Search for the cell housing the specified text and yield its [X, Y] center coordinate. 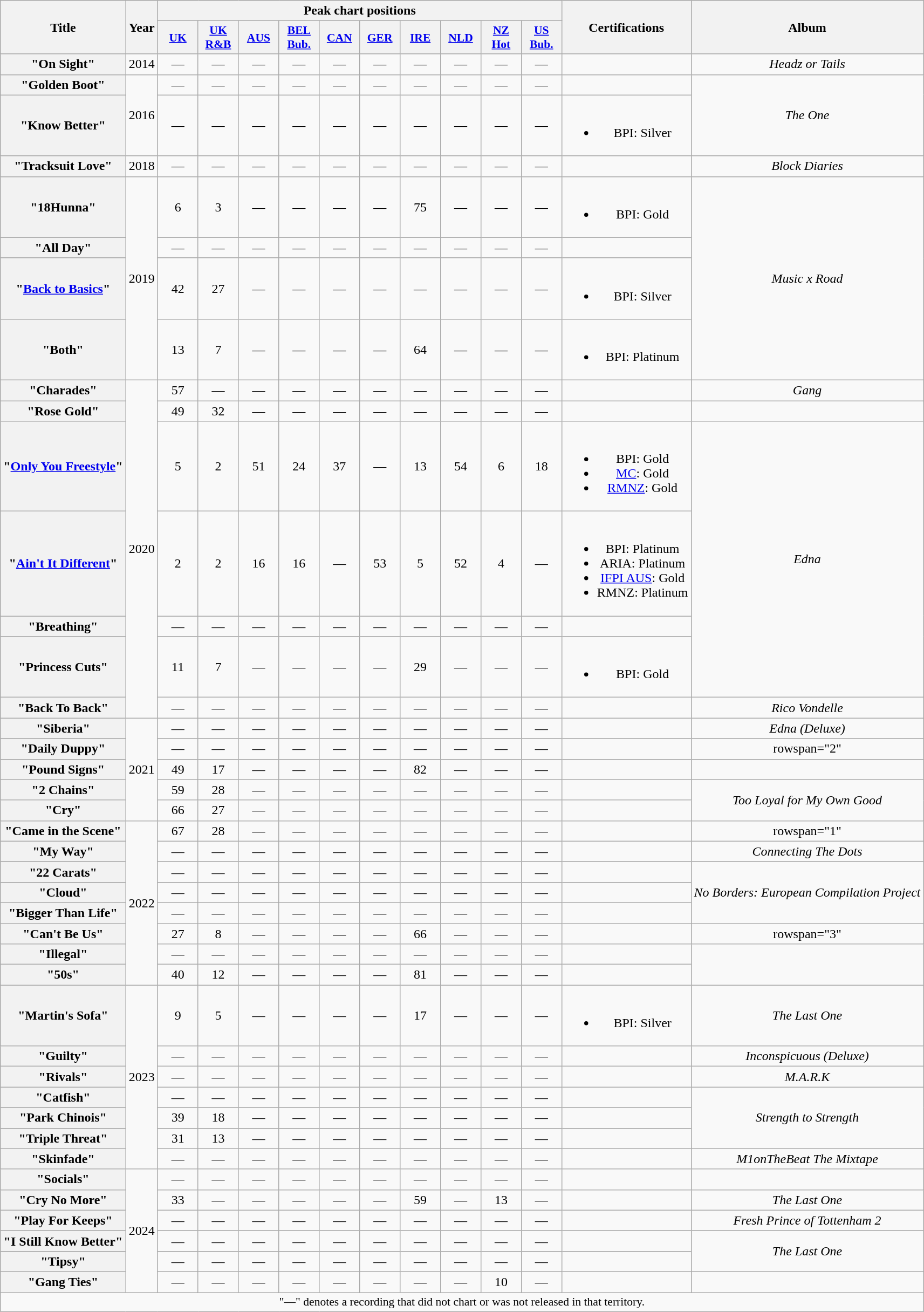
2016 [141, 115]
2023 [141, 1077]
Edna (Deluxe) [807, 728]
"Bigger Than Life" [63, 913]
Fresh Prince of Tottenham 2 [807, 1220]
BPI: GoldMC: GoldRMNZ: Gold [626, 466]
"50s" [63, 975]
4 [501, 564]
M.A.R.K [807, 1077]
Album [807, 27]
11 [178, 667]
"Guilty" [63, 1056]
2022 [141, 903]
67 [178, 831]
2019 [141, 278]
39 [178, 1118]
"Back to Basics" [63, 288]
rowspan="2" [807, 749]
Connecting The Dots [807, 851]
IRE [421, 38]
UK [178, 38]
8 [218, 934]
"All Day" [63, 248]
32 [218, 411]
"I Still Know Better" [63, 1241]
"Cloud" [63, 892]
"22 Carats" [63, 872]
Year [141, 27]
Block Diaries [807, 166]
24 [299, 466]
"Only You Freestyle" [63, 466]
"Cry" [63, 810]
"Gang Ties" [63, 1282]
"Daily Duppy" [63, 749]
12 [218, 975]
2021 [141, 769]
"Pound Signs" [63, 769]
"Can't Be Us" [63, 934]
Title [63, 27]
UKR&B [218, 38]
"Charades" [63, 390]
"Rivals" [63, 1077]
rowspan="3" [807, 934]
"Ain't It Different" [63, 564]
rowspan="1" [807, 831]
NLD [461, 38]
81 [421, 975]
The One [807, 115]
2014 [141, 64]
"Came in the Scene" [63, 831]
"Back To Back" [63, 708]
"Park Chinois" [63, 1118]
"18Hunna" [63, 207]
57 [178, 390]
NZHot [501, 38]
"My Way" [63, 851]
"Tipsy" [63, 1261]
"Skinfade" [63, 1159]
"Socials" [63, 1179]
54 [461, 466]
BPI: PlatinumARIA: PlatinumIFPI AUS: GoldRMNZ: Platinum [626, 564]
37 [340, 466]
Music x Road [807, 278]
"2 Chains" [63, 790]
"Princess Cuts" [63, 667]
9 [178, 1015]
No Borders: European Compilation Project [807, 892]
75 [421, 207]
"Triple Threat" [63, 1138]
Peak chart positions [359, 11]
53 [380, 564]
51 [259, 466]
"Breathing" [63, 626]
64 [421, 350]
2024 [141, 1231]
Strength to Strength [807, 1118]
10 [501, 1282]
Gang [807, 390]
"On Sight" [63, 64]
Inconspicuous (Deluxe) [807, 1056]
"Martin's Sofa" [63, 1015]
52 [461, 564]
40 [178, 975]
"—" denotes a recording that did not chart or was not released in that territory. [462, 1302]
BELBub. [299, 38]
"Tracksuit Love" [63, 166]
"Rose Gold" [63, 411]
M1onTheBeat The Mixtape [807, 1159]
CAN [340, 38]
29 [421, 667]
33 [178, 1200]
"Know Better" [63, 125]
2018 [141, 166]
USBub. [542, 38]
82 [421, 769]
"Golden Boot" [63, 85]
Edna [807, 559]
42 [178, 288]
GER [380, 38]
"Catfish" [63, 1097]
"Illegal" [63, 954]
3 [218, 207]
BPI: Platinum [626, 350]
Too Loyal for My Own Good [807, 800]
31 [178, 1138]
Headz or Tails [807, 64]
"Both" [63, 350]
AUS [259, 38]
"Cry No More" [63, 1200]
"Play For Keeps" [63, 1220]
"Siberia" [63, 728]
Certifications [626, 27]
Rico Vondelle [807, 708]
2020 [141, 549]
